For the text-containing cell, return its midpoint in [x, y] coordinate format. 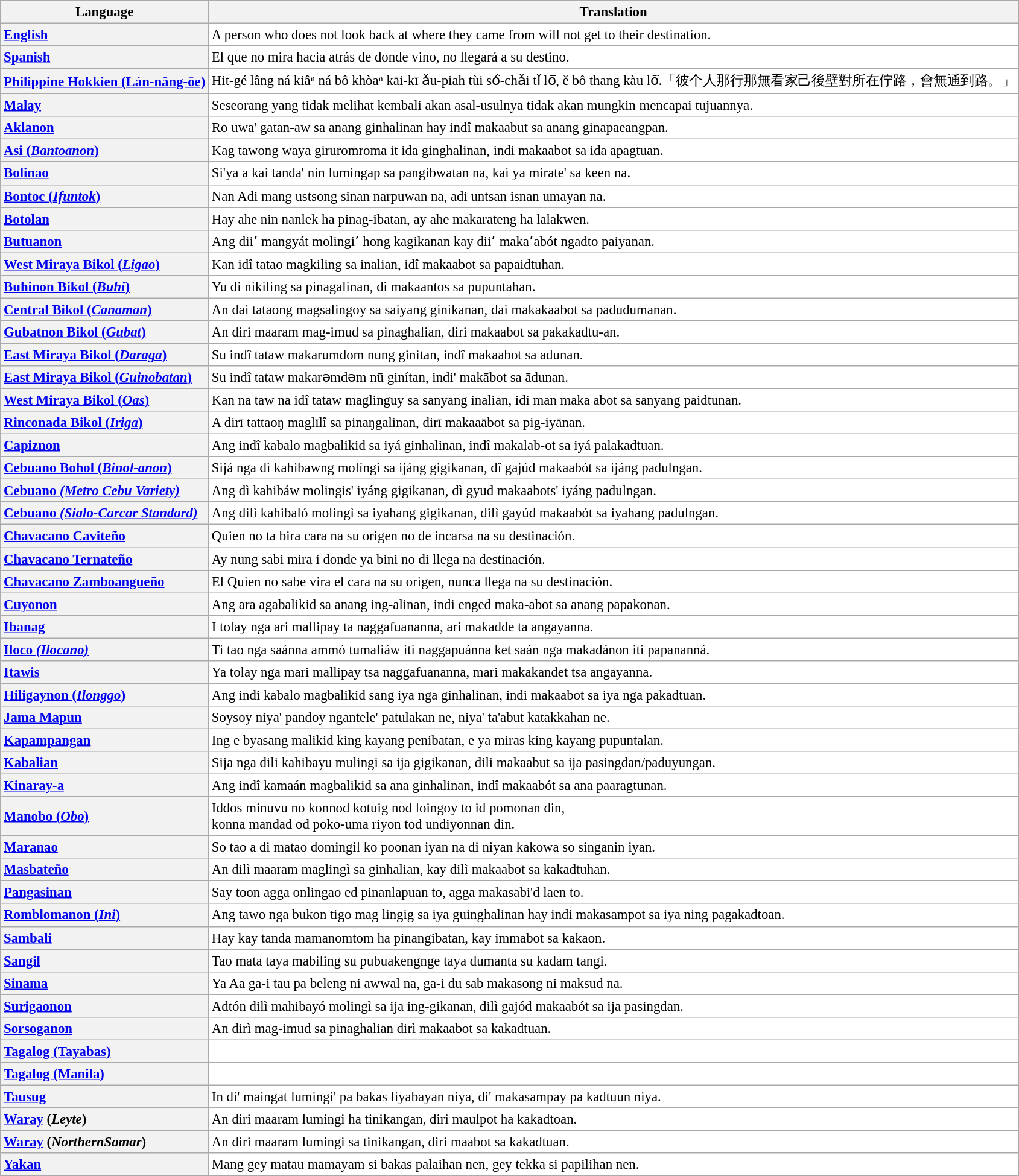
El que no mira hacia atrás de donde vino, no llegará a su destino. [614, 57]
Yakan [105, 1165]
Bolinao [105, 174]
Chavacano Zamboangueño [105, 581]
Translation [614, 12]
An diri maaram mag-imud sa pinaghalian, diri makaabot sa pakakadtu-an. [614, 332]
Ang ara agabalikid sa anang ing-alinan, indi enged maka-abot sa anang papakonan. [614, 604]
Kapampangan [105, 740]
Iloco (Ilocano) [105, 650]
Philippine Hokkien (Lán-nâng-ōe) [105, 81]
Tagalog (Tayabas) [105, 1051]
Rinconada Bikol (Iriga) [105, 423]
Ti tao nga saánna ammó tumaliáw iti naggapuánna ket saán nga makadánon iti papananná. [614, 650]
Tagalog (Manila) [105, 1074]
Kinaray-a [105, 786]
Ang dilì kahibaló molingì sa iyahang gigikanan, dilì gayúd makaabót sa iyahang padulngan. [614, 513]
Kag tawong waya giruromroma it ida ginghalinan, indi makaabot sa ida apagtuan. [614, 151]
A dirī tattaoŋ maglīlî sa pinaŋgalinan, dirī makaaābot sa pig-iyānan. [614, 423]
Language [105, 12]
Mang gey matau mamayam si bakas palaihan nen, gey tekka si papilihan nen. [614, 1165]
Adtón dilì mahibayó molingì sa ija ing-gikanan, dilì gajód makaabót sa ija pasingdan. [614, 1006]
Chavacano Ternateño [105, 559]
An diri maaram lumingi ha tinikangan, diri maulpot ha kakadtoan. [614, 1119]
Manobo (Obo) [105, 817]
Nan Adi mang ustsong sinan narpuwan na, adi untsan isnan umayan na. [614, 196]
Say toon agga onlingao ed pinanlapuan to, agga makasabi'd laen to. [614, 893]
Ya tolay nga mari mallipay tsa naggafuananna, mari makakandet tsa angayanna. [614, 672]
Tausug [105, 1096]
Jama Mapun [105, 718]
Cuyonon [105, 604]
Itawis [105, 672]
Tao mata taya mabiling su pubuakengnge taya dumanta su kadam tangi. [614, 961]
Si'ya a kai tanda' nin lumingap sa pangibwatan na, kai ya mirate' sa keen na. [614, 174]
Quien no ta bira cara na su origen no de incarsa na su destinación. [614, 536]
Ang indi kabalo magbalikid sang iya nga ginhalinan, indi makaabot sa iya nga pakadtuan. [614, 695]
A person who does not look back at where they came from will not get to their destination. [614, 35]
So tao a di matao domingil ko poonan iyan na di niyan kakowa so singanin iyan. [614, 847]
East Miraya Bikol (Daraga) [105, 355]
Sija nga dili kahibayu mulingi sa ija gigikanan, dili makaabut sa ija pasingdan/paduyungan. [614, 763]
Hay kay tanda mamanomtom ha pinangibatan, kay immabot sa kakaon. [614, 938]
Pangasinan [105, 893]
Malay [105, 106]
Masbateño [105, 870]
Ang dì kahibáw molingis' iyáng gigikanan, dì gyud makaabots' iyáng padulngan. [614, 491]
Central Bikol (Canaman) [105, 309]
In di' maingat lumingi' pa bakas liyabayan niya, di' makasampay pa kadtuun niya. [614, 1096]
Ang diiʼ mangyát molingiʼ hong kagikanan kay diiʼ makaʼabót ngadto paiyanan. [614, 241]
Ing e byasang malikid king kayang penibatan, e ya miras king kayang pupuntalan. [614, 740]
Romblomanon (Ini) [105, 915]
Kabalian [105, 763]
Sambali [105, 938]
Botolan [105, 219]
East Miraya Bikol (Guinobatan) [105, 378]
Iddos minuvu no konnod kotuig nod loingoy to id pomonan din, konna mandad od poko-uma riyon tod undiyonnan din. [614, 817]
An dilì maaram maglingì sa ginhalian, kay dilì makaabot sa kakadtuhan. [614, 870]
West Miraya Bikol (Ligao) [105, 264]
Seseorang yang tidak melihat kembali akan asal-usulnya tidak akan mungkin mencapai tujuannya. [614, 106]
Aklanon [105, 128]
Waray (Leyte) [105, 1119]
Maranao [105, 847]
Ang tawo nga bukon tigo mag lingig sa iya guinghalinan hay indi makasampot sa iya ning pagakadtoan. [614, 915]
Ibanag [105, 627]
Capiznon [105, 446]
Buhinon Bikol (Buhi) [105, 287]
Hay ahe nin nanlek ha pinag-ibatan, ay ahe makarateng ha lalakwen. [614, 219]
Chavacano Caviteño [105, 536]
Butuanon [105, 241]
Sangil [105, 961]
Asi (Bantoanon) [105, 151]
Su indî tataw makarumdom nung ginitan, indî makaabot sa adunan. [614, 355]
An dirì mag-imud sa pinaghalian dirì makaabot sa kakadtuan. [614, 1029]
I tolay nga ari mallipay ta naggafuananna, ari makadde ta angayanna. [614, 627]
Ang indî kabalo magbalikid sa iyá ginhalinan, indî makalab-ot sa iyá palakadtuan. [614, 446]
Sinama [105, 983]
El Quien no sabe vira el cara na su origen, nunca llega na su destinación. [614, 581]
Gubatnon Bikol (Gubat) [105, 332]
Cebuano (Metro Cebu Variety) [105, 491]
Ang indî kamaán magbalikid sa ana ginhalinan, indî makaabót sa ana paaragtunan. [614, 786]
Surigaonon [105, 1006]
Yu di nikiling sa pinagalinan, dì makaantos sa pupuntahan. [614, 287]
An dai tataong magsalingoy sa saiyang ginikanan, dai makakaabot sa padudumanan. [614, 309]
Kan na taw na idî tataw maglinguy sa sanyang inalian, idi man maka abot sa sanyang paidtunan. [614, 400]
Hit-gé lâng ná kiâⁿ ná bô khòaⁿ kāi-kī ǎu-piah tùi só͘-chǎi tǐ lō͘, ě bô thang kàu lō͘.「彼个人那行那無看家己後壁對所在佇路，會無通到路。」 [614, 81]
West Miraya Bikol (Oas) [105, 400]
Hiligaynon (Ilonggo) [105, 695]
Ya Aa ga-i tau pa beleng ni awwal na, ga-i du sab makasong ni maksud na. [614, 983]
Ay nung sabi mira i donde ya bini no di llega na destinación. [614, 559]
Spanish [105, 57]
English [105, 35]
Waray (NorthernSamar) [105, 1142]
Soysoy niya' pandoy ngantele' patulakan ne, niya' ta'abut katakkahan ne. [614, 718]
Sijá nga dì kahibawng molíngì sa ijáng gigikanan, dî gajúd makaabót sa ijáng padulngan. [614, 468]
Cebuano (Sialo-Carcar Standard) [105, 513]
Su indî tataw makarəmdəm nū ginítan, indi' makābot sa ādunan. [614, 378]
Sorsoganon [105, 1029]
Bontoc (Ifuntok) [105, 196]
An diri maaram lumingi sa tinikangan, diri maabot sa kakadtuan. [614, 1142]
Kan idî tatao magkiling sa inalian, idî makaabot sa papaidtuhan. [614, 264]
Ro uwa' gatan-aw sa anang ginhalinan hay indî makaabut sa anang ginapaeangpan. [614, 128]
Cebuano Bohol (Binol-anon) [105, 468]
